Search for the cell housing the specified text and yield its [X, Y] center coordinate. 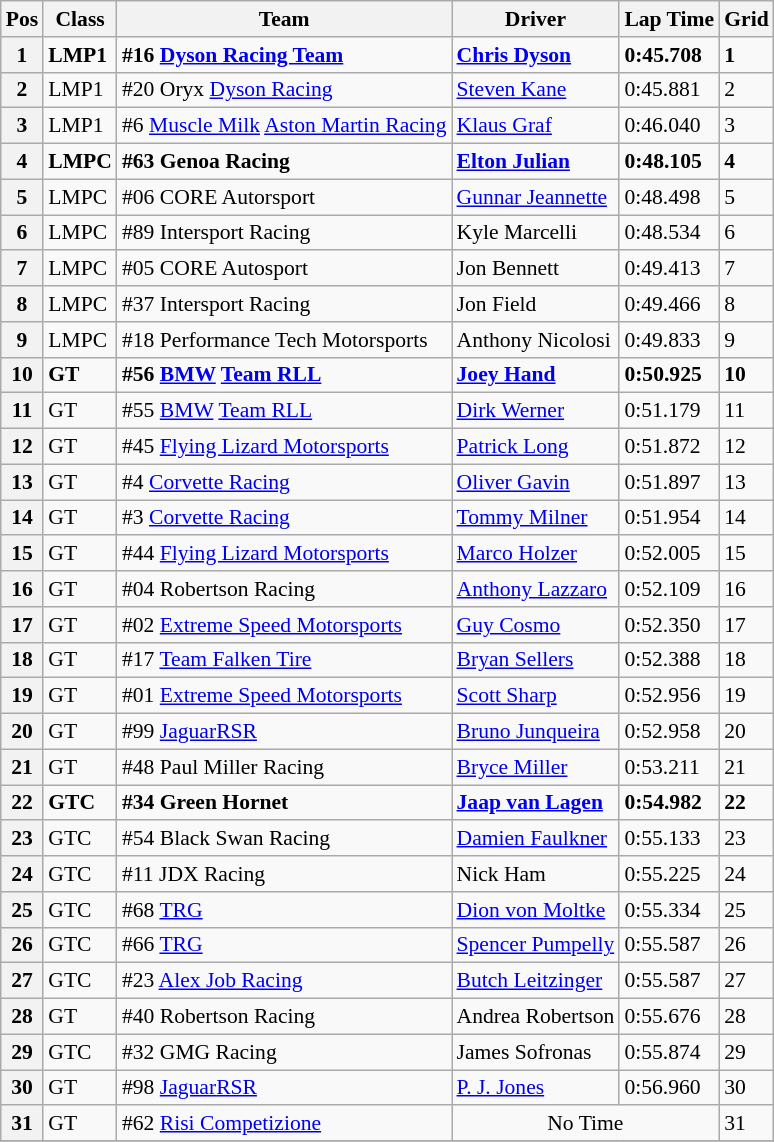
Bruno Junqueira [536, 732]
Oliver Gavin [536, 482]
0:55.676 [669, 1017]
#98 JaguarRSR [284, 1088]
James Sofronas [536, 1052]
0:52.350 [669, 625]
#20 Oryx Dyson Racing [284, 90]
Damien Faulkner [536, 839]
#56 BMW Team RLL [284, 375]
Andrea Robertson [536, 1017]
0:49.466 [669, 304]
#54 Black Swan Racing [284, 839]
Butch Leitzinger [536, 981]
0:49.833 [669, 340]
#04 Robertson Racing [284, 589]
#68 TRG [284, 910]
Bryce Miller [536, 767]
#18 Performance Tech Motorsports [284, 340]
0:53.211 [669, 767]
#11 JDX Racing [284, 874]
Driver [536, 19]
Dion von Moltke [536, 910]
Elton Julian [536, 162]
0:48.498 [669, 197]
Spencer Pumpelly [536, 945]
Tommy Milner [536, 518]
0:52.388 [669, 660]
#63 Genoa Racing [284, 162]
#62 Risi Competizione [284, 1124]
Team [284, 19]
#45 Flying Lizard Motorsports [284, 447]
0:52.005 [669, 554]
#40 Robertson Racing [284, 1017]
0:51.954 [669, 518]
Jaap van Lagen [536, 803]
0:48.105 [669, 162]
Anthony Nicolosi [536, 340]
#66 TRG [284, 945]
Class [80, 19]
Joey Hand [536, 375]
Steven Kane [536, 90]
Scott Sharp [536, 696]
#32 GMG Racing [284, 1052]
#17 Team Falken Tire [284, 660]
#4 Corvette Racing [284, 482]
Bryan Sellers [536, 660]
No Time [586, 1124]
0:55.133 [669, 839]
0:45.708 [669, 55]
0:51.179 [669, 411]
0:52.958 [669, 732]
#37 Intersport Racing [284, 304]
Patrick Long [536, 447]
0:51.872 [669, 447]
0:54.982 [669, 803]
#3 Corvette Racing [284, 518]
Marco Holzer [536, 554]
Pos [22, 19]
#06 CORE Autorsport [284, 197]
Lap Time [669, 19]
#48 Paul Miller Racing [284, 767]
0:52.109 [669, 589]
0:48.534 [669, 233]
P. J. Jones [536, 1088]
Anthony Lazzaro [536, 589]
0:55.225 [669, 874]
0:50.925 [669, 375]
0:45.881 [669, 90]
Jon Bennett [536, 269]
0:49.413 [669, 269]
#55 BMW Team RLL [284, 411]
Dirk Werner [536, 411]
#01 Extreme Speed Motorsports [284, 696]
#6 Muscle Milk Aston Martin Racing [284, 126]
0:46.040 [669, 126]
Jon Field [536, 304]
Klaus Graf [536, 126]
Nick Ham [536, 874]
Gunnar Jeannette [536, 197]
0:52.956 [669, 696]
#89 Intersport Racing [284, 233]
#44 Flying Lizard Motorsports [284, 554]
#99 JaguarRSR [284, 732]
#05 CORE Autosport [284, 269]
Kyle Marcelli [536, 233]
#02 Extreme Speed Motorsports [284, 625]
0:56.960 [669, 1088]
#34 Green Hornet [284, 803]
Chris Dyson [536, 55]
0:51.897 [669, 482]
0:55.874 [669, 1052]
Grid [746, 19]
#16 Dyson Racing Team [284, 55]
0:55.334 [669, 910]
Guy Cosmo [536, 625]
#23 Alex Job Racing [284, 981]
